Output the [x, y] coordinate of the center of the cell containing the given text.  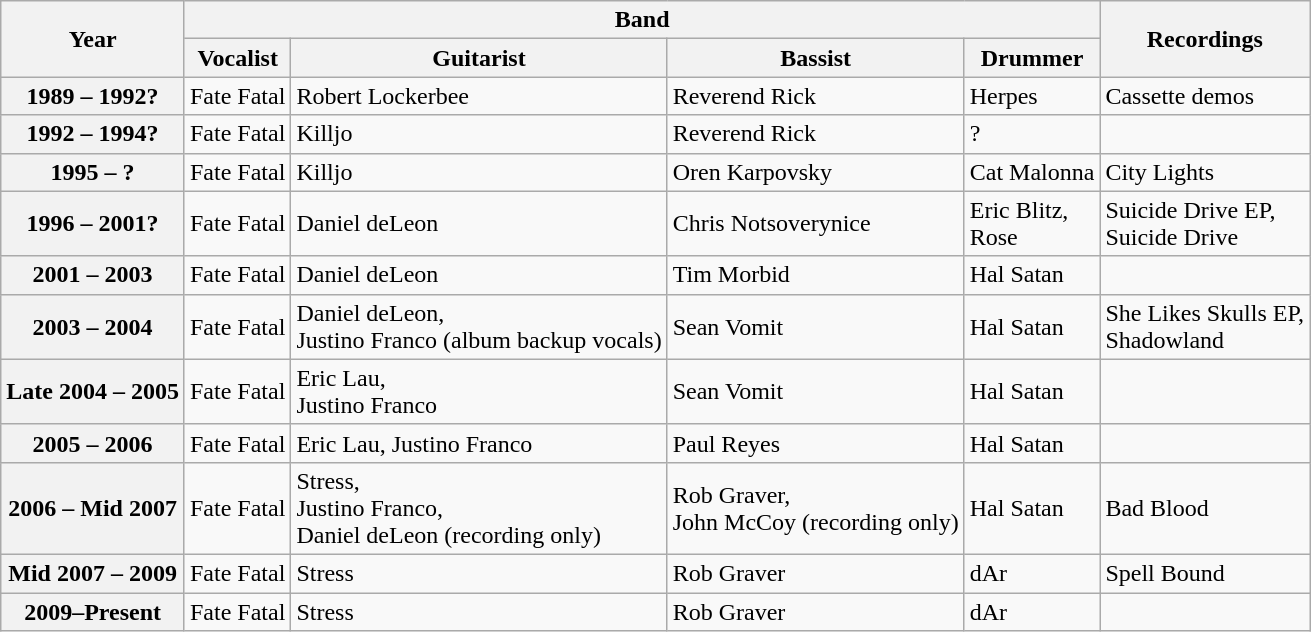
Tim Morbid [816, 275]
1995 – ? [93, 172]
Chris Notsoverynice [816, 224]
Mid 2007 – 2009 [93, 573]
Eric Blitz,Rose [1032, 224]
1996 – 2001? [93, 224]
Paul Reyes [816, 443]
2005 – 2006 [93, 443]
Robert Lockerbee [479, 96]
Late 2004 – 2005 [93, 392]
2009–Present [93, 611]
Oren Karpovsky [816, 172]
Eric Lau, Justino Franco [479, 443]
City Lights [1205, 172]
Band [642, 20]
Recordings [1205, 39]
1992 – 1994? [93, 134]
Bad Blood [1205, 508]
? [1032, 134]
Herpes [1032, 96]
1989 – 1992? [93, 96]
Vocalist [237, 58]
Stress,Justino Franco,Daniel deLeon (recording only) [479, 508]
2001 – 2003 [93, 275]
Daniel deLeon,Justino Franco (album backup vocals) [479, 326]
Bassist [816, 58]
Drummer [1032, 58]
2006 – Mid 2007 [93, 508]
Guitarist [479, 58]
She Likes Skulls EP,Shadowland [1205, 326]
2003 – 2004 [93, 326]
Cat Malonna [1032, 172]
Rob Graver,John McCoy (recording only) [816, 508]
Spell Bound [1205, 573]
Suicide Drive EP,Suicide Drive [1205, 224]
Eric Lau,Justino Franco [479, 392]
Year [93, 39]
Cassette demos [1205, 96]
